Search for the cell housing the specified text and yield its (X, Y) center coordinate. 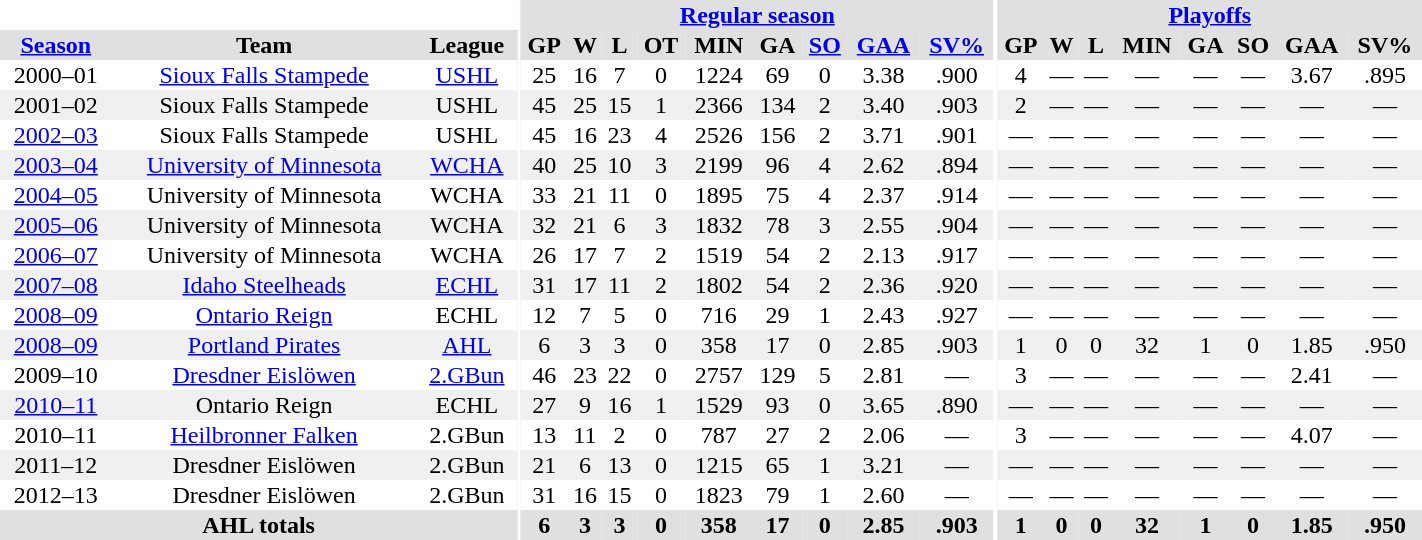
3.65 (883, 405)
.894 (957, 165)
2.81 (883, 375)
2.43 (883, 315)
2000–01 (56, 75)
96 (777, 165)
2366 (718, 105)
716 (718, 315)
2001–02 (56, 105)
.904 (957, 225)
1895 (718, 195)
2.62 (883, 165)
2.55 (883, 225)
22 (620, 375)
3.21 (883, 465)
75 (777, 195)
2.36 (883, 285)
2011–12 (56, 465)
69 (777, 75)
2199 (718, 165)
9 (586, 405)
2.13 (883, 255)
1224 (718, 75)
Heilbronner Falken (264, 435)
29 (777, 315)
Idaho Steelheads (264, 285)
Playoffs (1210, 15)
3.40 (883, 105)
.914 (957, 195)
.917 (957, 255)
93 (777, 405)
.900 (957, 75)
2.60 (883, 495)
156 (777, 135)
Season (56, 45)
79 (777, 495)
12 (544, 315)
Portland Pirates (264, 345)
2.37 (883, 195)
.901 (957, 135)
AHL (468, 345)
40 (544, 165)
2002–03 (56, 135)
3.67 (1312, 75)
33 (544, 195)
2005–06 (56, 225)
1823 (718, 495)
10 (620, 165)
26 (544, 255)
League (468, 45)
2.06 (883, 435)
.920 (957, 285)
1529 (718, 405)
2.41 (1312, 375)
78 (777, 225)
Team (264, 45)
3.38 (883, 75)
65 (777, 465)
2006–07 (56, 255)
1519 (718, 255)
2004–05 (56, 195)
2757 (718, 375)
129 (777, 375)
46 (544, 375)
3.71 (883, 135)
1832 (718, 225)
Regular season (758, 15)
2526 (718, 135)
2007–08 (56, 285)
2003–04 (56, 165)
787 (718, 435)
AHL totals (258, 525)
134 (777, 105)
OT (661, 45)
2009–10 (56, 375)
1802 (718, 285)
.890 (957, 405)
1215 (718, 465)
4.07 (1312, 435)
.927 (957, 315)
.895 (1385, 75)
2012–13 (56, 495)
